Capture the cell that displays the provided text and extract its (X, Y) central coordinate. 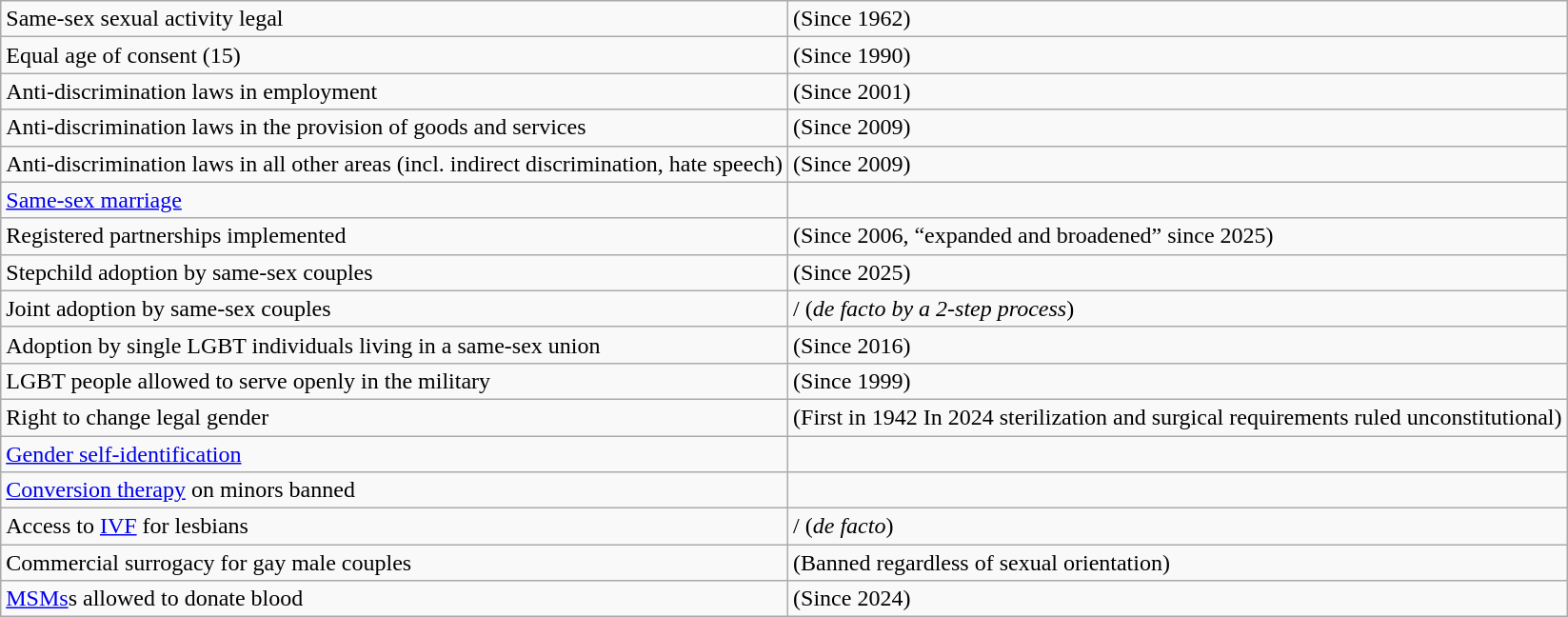
/ (de facto) (1178, 527)
(Since 2001) (1178, 91)
Adoption by single LGBT individuals living in a same-sex union (394, 345)
MSMss allowed to donate blood (394, 599)
Anti-discrimination laws in the provision of goods and services (394, 128)
(Since 2016) (1178, 345)
LGBT people allowed to serve openly in the military (394, 381)
(Since 2025) (1178, 272)
Conversion therapy on minors banned (394, 490)
Anti-discrimination laws in all other areas (incl. indirect discrimination, hate speech) (394, 164)
(First in 1942 In 2024 sterilization and surgical requirements ruled unconstitutional) (1178, 417)
Equal age of consent (15) (394, 55)
(Since 1990) (1178, 55)
Commercial surrogacy for gay male couples (394, 563)
Right to change legal gender (394, 417)
Gender self-identification (394, 454)
(Banned regardless of sexual orientation) (1178, 563)
Access to IVF for lesbians (394, 527)
(Since 2024) (1178, 599)
Joint adoption by same-sex couples (394, 308)
Stepchild adoption by same-sex couples (394, 272)
Anti-discrimination laws in employment (394, 91)
Same-sex sexual activity legal (394, 19)
(Since 1962) (1178, 19)
Registered partnerships implemented (394, 236)
(Since 1999) (1178, 381)
Same-sex marriage (394, 200)
/ (de facto by a 2-step process) (1178, 308)
(Since 2006, “expanded and broadened” since 2025) (1178, 236)
